Scan for the cell matching the given text and deliver its (X, Y) coordinate at center. 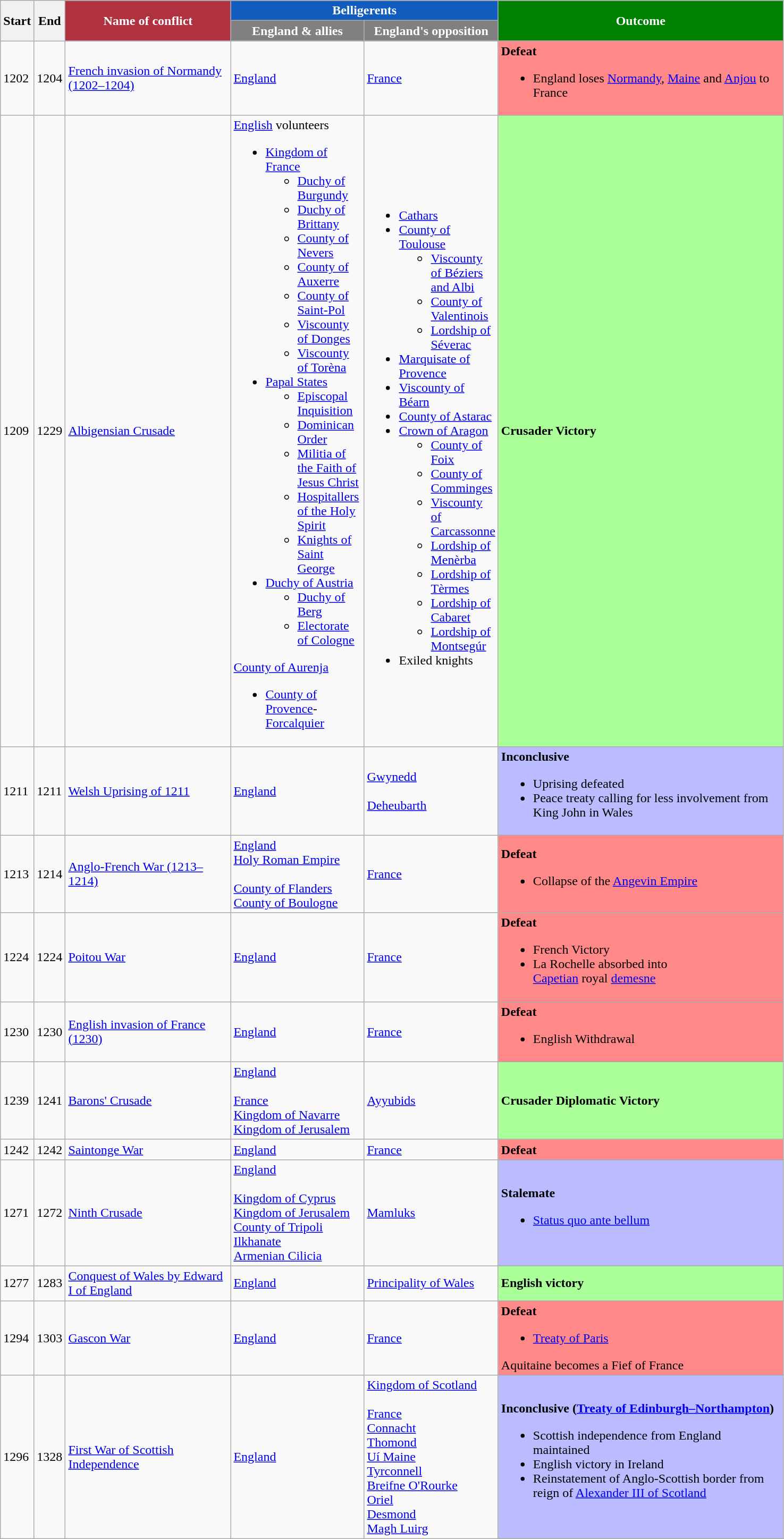
French invasion of Normandy (1202–1204) (148, 78)
1272 (50, 1213)
StalemateStatus quo ante bellum (640, 1213)
English invasion of France (1230) (148, 1031)
DefeatEnglish Withdrawal (640, 1031)
Outcome (640, 21)
1213 (17, 874)
English victory (640, 1283)
Saintonge War (148, 1149)
Kingdom of Scotland France Connacht Thomond Uí Maine Tyrconnell Breifne O'Rourke Oriel Desmond Magh Luirg (431, 1457)
1239 (17, 1100)
England's opposition (431, 31)
1214 (50, 874)
Principality of Wales (431, 1283)
England Kingdom of Cyprus Kingdom of Jerusalem County of Tripoli Ilkhanate Armenian Cilicia (298, 1213)
1202 (17, 78)
DefeatTreaty of ParisAquitaine becomes a Fief of France (640, 1338)
Welsh Uprising of 1211 (148, 791)
Defeat (640, 1149)
Start (17, 21)
1296 (17, 1457)
England & allies (298, 31)
Belligerents (365, 11)
1303 (50, 1338)
Conquest of Wales by Edward I of England (148, 1283)
Ninth Crusade (148, 1213)
Anglo-French War (1213–1214) (148, 874)
1241 (50, 1100)
Gwynedd Deheubarth (431, 791)
End (50, 21)
InconclusiveUprising defeatedPeace treaty calling for less involvement from King John in Wales (640, 791)
Crusader Diplomatic Victory (640, 1100)
England France Kingdom of Navarre Kingdom of Jerusalem (298, 1100)
Name of conflict (148, 21)
DefeatCollapse of the Angevin Empire (640, 874)
1209 (17, 431)
1277 (17, 1283)
1204 (50, 78)
England Holy Roman Empire County of Flanders County of Boulogne (298, 874)
Gascon War (148, 1338)
DefeatFrench VictoryLa Rochelle absorbed intoCapetian royal demesne (640, 957)
1271 (17, 1213)
Ayyubids (431, 1100)
Albigensian Crusade (148, 431)
1283 (50, 1283)
DefeatEngland loses Normandy, Maine and Anjou to France (640, 78)
Barons' Crusade (148, 1100)
Poitou War (148, 957)
1229 (50, 431)
Crusader Victory (640, 431)
First War of Scottish Independence (148, 1457)
Mamluks (431, 1213)
1328 (50, 1457)
1294 (17, 1338)
